Return (x, y) of the center of cell containing provided text 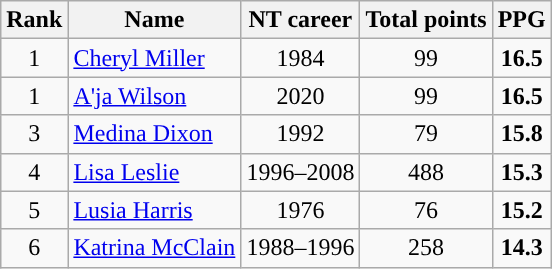
4 (34, 172)
258 (426, 248)
6 (34, 248)
5 (34, 210)
1988–1996 (300, 248)
Rank (34, 20)
A'ja Wilson (154, 96)
1996–2008 (300, 172)
1992 (300, 134)
Katrina McClain (154, 248)
1984 (300, 58)
15.8 (522, 134)
15.3 (522, 172)
14.3 (522, 248)
NT career (300, 20)
Cheryl Miller (154, 58)
Name (154, 20)
Medina Dixon (154, 134)
1976 (300, 210)
Total points (426, 20)
PPG (522, 20)
15.2 (522, 210)
Lisa Leslie (154, 172)
488 (426, 172)
Lusia Harris (154, 210)
76 (426, 210)
2020 (300, 96)
3 (34, 134)
79 (426, 134)
